Pinpoint the cell where the given text exists, returning its (X, Y) midpoint coordinate. 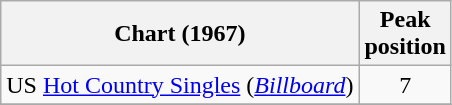
US Hot Country Singles (Billboard) (180, 85)
Chart (1967) (180, 34)
7 (405, 85)
Peakposition (405, 34)
